Output the [X, Y] coordinate of the center of the cell containing the given text.  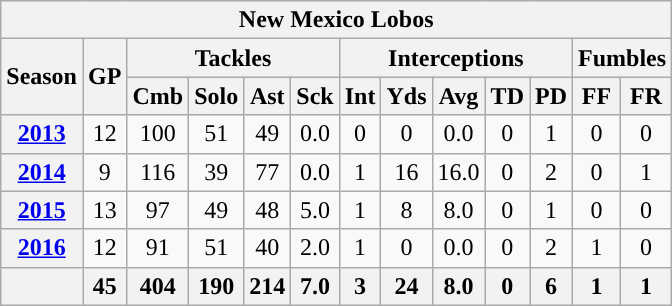
Avg [458, 96]
214 [268, 286]
2016 [42, 248]
5.0 [315, 210]
PD [552, 96]
Ast [268, 96]
100 [158, 134]
8 [406, 210]
77 [268, 172]
GP [104, 77]
6 [552, 286]
Cmb [158, 96]
Interceptions [456, 58]
FR [646, 96]
40 [268, 248]
New Mexico Lobos [336, 20]
97 [158, 210]
Int [360, 96]
404 [158, 286]
Yds [406, 96]
91 [158, 248]
39 [216, 172]
2.0 [315, 248]
116 [158, 172]
Tackles [233, 58]
16 [406, 172]
24 [406, 286]
16.0 [458, 172]
190 [216, 286]
FF [597, 96]
2014 [42, 172]
7.0 [315, 286]
48 [268, 210]
Sck [315, 96]
13 [104, 210]
Solo [216, 96]
2013 [42, 134]
45 [104, 286]
Fumbles [622, 58]
2015 [42, 210]
TD [507, 96]
Season [42, 77]
3 [360, 286]
9 [104, 172]
